Detect which cell encompasses the target text, then output its [x, y] center coordinate. 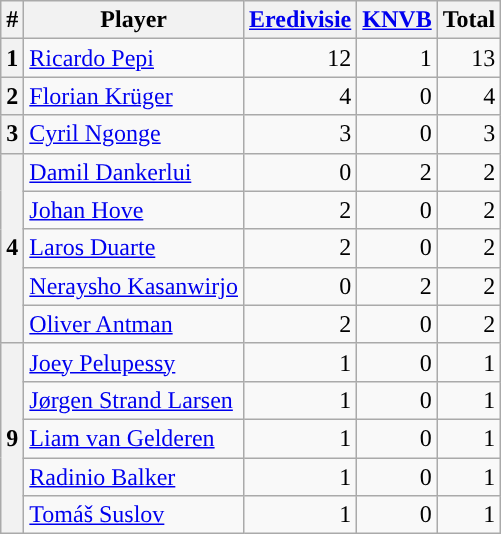
Florian Krüger [134, 96]
9 [12, 438]
Radinio Balker [134, 477]
Liam van Gelderen [134, 438]
Jørgen Strand Larsen [134, 400]
Johan Hove [134, 210]
Tomáš Suslov [134, 515]
KNVB [397, 20]
Eredivisie [300, 20]
Oliver Antman [134, 324]
Player [134, 20]
Ricardo Pepi [134, 58]
Laros Duarte [134, 248]
# [12, 20]
Damil Dankerlui [134, 172]
Joey Pelupessy [134, 362]
Neraysho Kasanwirjo [134, 286]
Total [469, 20]
12 [300, 58]
13 [469, 58]
Cyril Ngonge [134, 134]
